Extract the [X, Y] coordinate from the center of the cell holding the provided text.  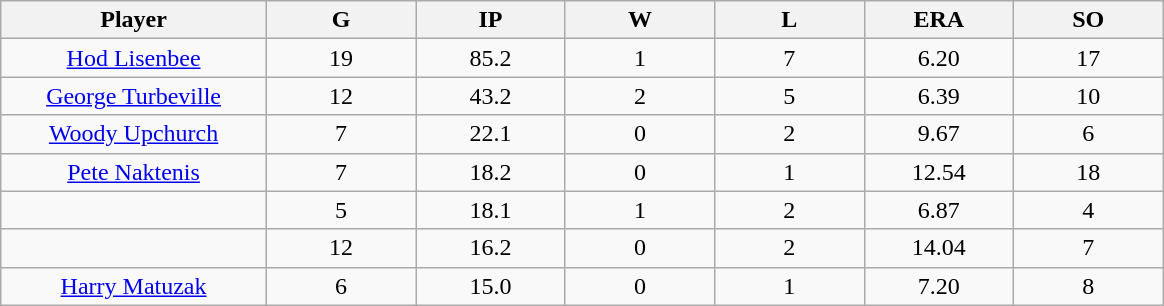
ERA [938, 20]
43.2 [490, 96]
7.20 [938, 286]
12.54 [938, 172]
16.2 [490, 248]
15.0 [490, 286]
Hod Lisenbee [134, 58]
9.67 [938, 134]
18.1 [490, 210]
6.20 [938, 58]
6.87 [938, 210]
Woody Upchurch [134, 134]
IP [490, 20]
W [640, 20]
17 [1088, 58]
Pete Naktenis [134, 172]
4 [1088, 210]
18.2 [490, 172]
G [340, 20]
22.1 [490, 134]
18 [1088, 172]
L [790, 20]
14.04 [938, 248]
10 [1088, 96]
85.2 [490, 58]
George Turbeville [134, 96]
Player [134, 20]
Harry Matuzak [134, 286]
SO [1088, 20]
19 [340, 58]
6.39 [938, 96]
8 [1088, 286]
